Search for the cell housing the specified text and yield its (x, y) center coordinate. 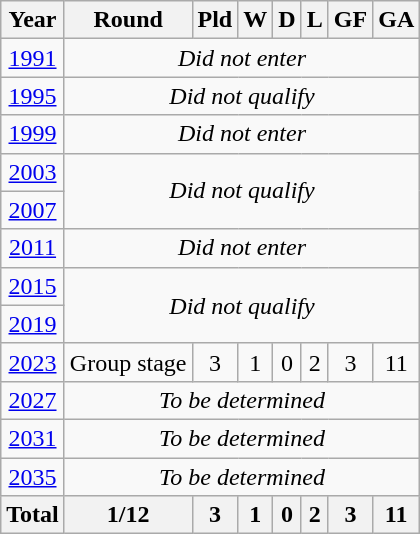
2011 (33, 248)
1991 (33, 58)
2015 (33, 286)
Round (128, 20)
Year (33, 20)
2019 (33, 324)
2007 (33, 210)
GA (396, 20)
2027 (33, 400)
2003 (33, 172)
D (287, 20)
Group stage (128, 362)
L (314, 20)
2035 (33, 477)
1999 (33, 134)
GF (350, 20)
2023 (33, 362)
Pld (215, 20)
1995 (33, 96)
W (256, 20)
Total (33, 515)
1/12 (128, 515)
2031 (33, 438)
